Search for the cell housing the specified text and yield its [X, Y] center coordinate. 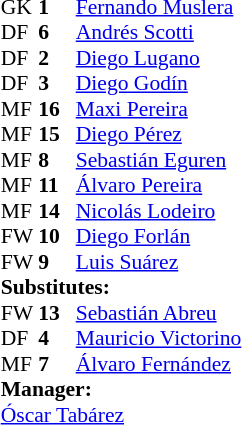
7 [57, 364]
Mauricio Victorino [159, 339]
3 [57, 83]
Diego Pérez [159, 135]
Substitutes: [122, 287]
14 [57, 211]
6 [57, 33]
Diego Lugano [159, 58]
Sebastián Abreu [159, 313]
Diego Godín [159, 83]
16 [57, 109]
Diego Forlán [159, 237]
Álvaro Pereira [159, 185]
8 [57, 160]
Sebastián Eguren [159, 160]
Nicolás Lodeiro [159, 211]
2 [57, 58]
Álvaro Fernández [159, 364]
Maxi Pereira [159, 109]
11 [57, 185]
13 [57, 313]
10 [57, 237]
Manager: [122, 389]
15 [57, 135]
Andrés Scotti [159, 33]
Luis Suárez [159, 262]
9 [57, 262]
4 [57, 339]
